Provide the (x, y) coordinate of the cell's center where the given text is located.  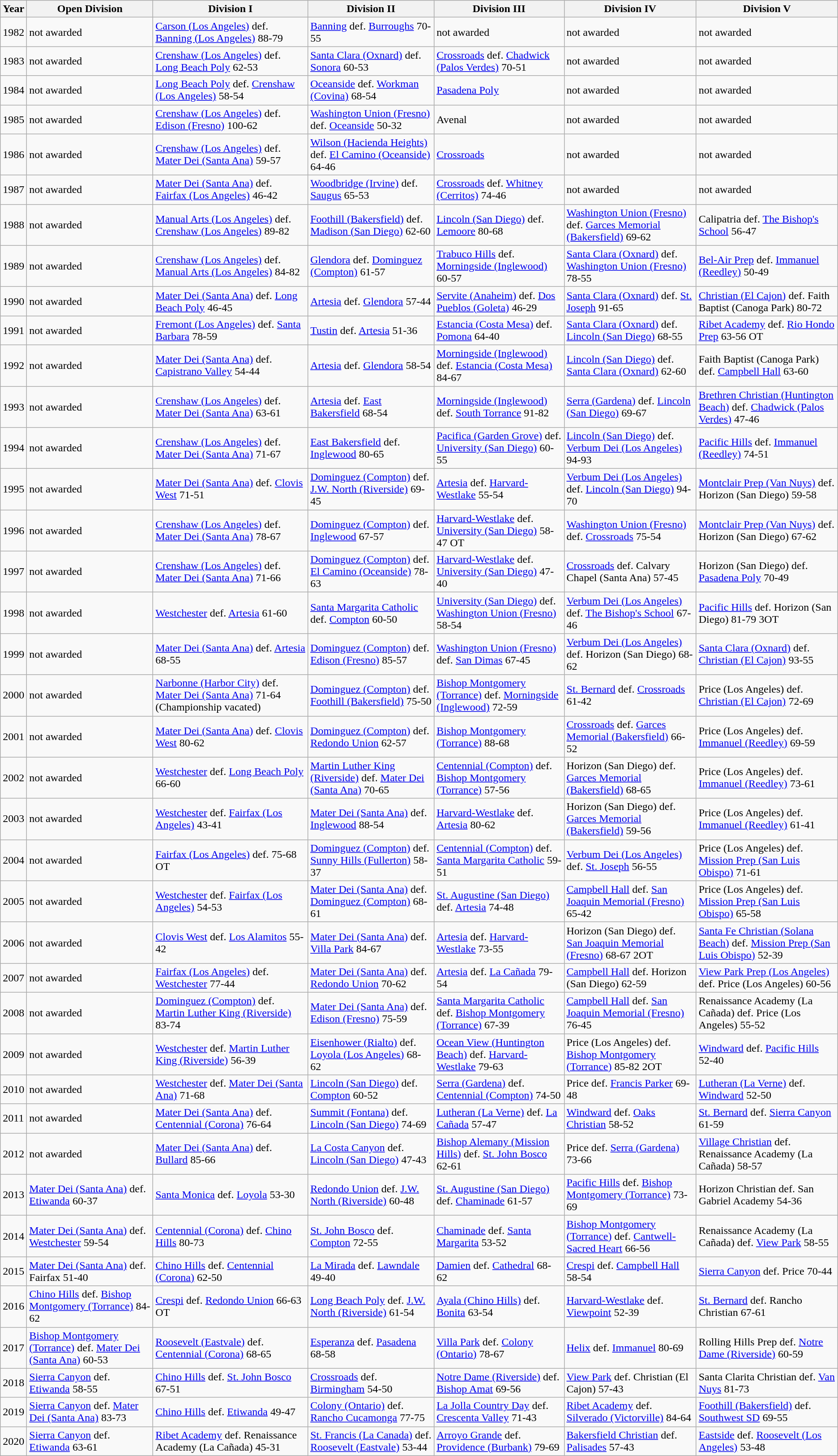
Notre Dame (Riverside) def. Bishop Amat 69-56 (499, 1383)
Washington Union (Fresno) def. Garces Memorial (Bakersfield) 69-62 (630, 225)
Avenal (499, 119)
Wilson (Hacienda Heights) def. El Camino (Oceanside) 64-46 (371, 154)
Renaissance Academy (La Cañada) def. View Park 58-55 (767, 1236)
1991 (13, 330)
Dominguez (Compton) def. Martin Luther King (Riverside) 83-74 (231, 1013)
Westchester def. Fairfax (Los Angeles) 54-53 (231, 901)
La Jolla Country Day def. Crescenta Valley 71-43 (499, 1412)
Sierra Canyon def. Etiwanda 58-55 (90, 1383)
2013 (13, 1195)
Harvard-Westlake def. University (San Diego) 47-40 (499, 572)
Horizon (San Diego) def. San Joaquin Memorial (Fresno) 68-67 2OT (630, 942)
2019 (13, 1412)
Horizon (San Diego) def. Pasadena Poly 70-49 (767, 572)
Crespi def. Redondo Union 66-63 OT (231, 1306)
Faith Baptist (Canoga Park) def. Campbell Hall 63-60 (767, 365)
Pacifica (Garden Grove) def. University (San Diego) 60-55 (499, 448)
Crenshaw (Los Angeles) def. Long Beach Poly 62-53 (231, 61)
Dominguez (Compton) def. Redondo Union 62-57 (371, 737)
Lutheran (La Verne) def. Windward 52-50 (767, 1090)
Carson (Los Angeles) def. Banning (Los Angeles) 88-79 (231, 32)
Roosevelt (Eastvale) def. Centennial (Corona) 68-65 (231, 1348)
St. Bernard def. Rancho Christian 67-61 (767, 1306)
Narbonne (Harbor City) def. Mater Dei (Santa Ana) 71-64 (Championship vacated) (231, 695)
1988 (13, 225)
Santa Margarita Catholic def. Bishop Montgomery (Torrance) 67-39 (499, 1013)
Serra (Gardena) def. Centennial (Compton) 74-50 (499, 1090)
Verbum Dei (Los Angeles) def. Horizon (San Diego) 68-62 (630, 654)
1992 (13, 365)
Crossroads def. Whitney (Cerritos) 74-46 (499, 190)
Verbum Dei (Los Angeles) def. The Bishop's School 67-46 (630, 613)
2016 (13, 1306)
Manual Arts (Los Angeles) def. Crenshaw (Los Angeles) 89-82 (231, 225)
Chino Hills def. Centennial (Corona) 62-50 (231, 1272)
Village Christian def. Renaissance Academy (La Cañada) 58-57 (767, 1154)
Fairfax (Los Angeles) def. Westchester 77-44 (231, 978)
Santa Monica def. Loyola 53-30 (231, 1195)
Banning def. Burroughs 70-55 (371, 32)
2002 (13, 778)
Fremont (Los Angeles) def. Santa Barbara 78-59 (231, 330)
Mater Dei (Santa Ana) def. Edison (Fresno) 75-59 (371, 1013)
Dominguez (Compton) def. Foothill (Bakersfield) 75-50 (371, 695)
Santa Clara (Oxnard) def. Lincoln (San Diego) 68-55 (630, 330)
St. John Bosco def. Compton 72-55 (371, 1236)
Foothill (Bakersfield) def. Southwest SD 69-55 (767, 1412)
Horizon Christian def. San Gabriel Academy 54-36 (767, 1195)
Price (Los Angeles) def. Immanuel (Reedley) 61-41 (767, 819)
Crenshaw (Los Angeles) def. Mater Dei (Santa Ana) 63-61 (231, 407)
Bakersfield Christian def. Palisades 57-43 (630, 1441)
Windward def. Oaks Christian 58-52 (630, 1118)
Pasadena Poly (499, 90)
Windward def. Pacific Hills 52-40 (767, 1054)
Colony (Ontario) def. Rancho Cucamonga 77-75 (371, 1412)
Mater Dei (Santa Ana) def. Centennial (Corona) 76-64 (231, 1118)
Tustin def. Artesia 51-36 (371, 330)
1994 (13, 448)
St. Bernard def. Sierra Canyon 61-59 (767, 1118)
2011 (13, 1118)
2020 (13, 1441)
Bishop Alemany (Mission Hills) def. St. John Bosco 62-61 (499, 1154)
Dominguez (Compton) def. J.W. North (Riverside) 69-45 (371, 489)
Woodbridge (Irvine) def. Saugus 65-53 (371, 190)
Mater Dei (Santa Ana) def. Villa Park 84-67 (371, 942)
Mater Dei (Santa Ana) def. Etiwanda 60-37 (90, 1195)
Division III (499, 9)
Mater Dei (Santa Ana) def. Capistrano Valley 54-44 (231, 365)
Artesia def. Glendora 57-44 (371, 301)
Crenshaw (Los Angeles) def. Manual Arts (Los Angeles) 84-82 (231, 266)
Price (Los Angeles) def. Mission Prep (San Luis Obispo) 71-61 (767, 860)
Division I (231, 9)
Dominguez (Compton) def. El Camino (Oceanside) 78-63 (371, 572)
Crossroads def. Calvary Chapel (Santa Ana) 57-45 (630, 572)
2006 (13, 942)
Damien def. Cathedral 68-62 (499, 1272)
1996 (13, 531)
1995 (13, 489)
2007 (13, 978)
Santa Clara (Oxnard) def. St. Joseph 91-65 (630, 301)
East Bakersfield def. Inglewood 80-65 (371, 448)
Campbell Hall def. San Joaquin Memorial (Fresno) 76-45 (630, 1013)
Pacific Hills def. Bishop Montgomery (Torrance) 73-69 (630, 1195)
Chino Hills def. Etiwanda 49-47 (231, 1412)
1998 (13, 613)
1984 (13, 90)
Verbum Dei (Los Angeles) def. St. Joseph 56-55 (630, 860)
Verbum Dei (Los Angeles) def. Lincoln (San Diego) 94-70 (630, 489)
Morningside (Inglewood) def. South Torrance 91-82 (499, 407)
1987 (13, 190)
Bishop Montgomery (Torrance) def. Morningside (Inglewood) 72-59 (499, 695)
Washington Union (Fresno) def. Oceanside 50-32 (371, 119)
Mater Dei (Santa Ana) def. Clovis West 80-62 (231, 737)
Mater Dei (Santa Ana) def. Dominguez (Compton) 68-61 (371, 901)
Crossroads def. Chadwick (Palos Verdes) 70-51 (499, 61)
View Park def. Christian (El Cajon) 57-43 (630, 1383)
2015 (13, 1272)
2000 (13, 695)
Crossroads def. Birmingham 54-50 (371, 1383)
Dominguez (Compton) def. Inglewood 67-57 (371, 531)
Price def. Serra (Gardena) 73-66 (630, 1154)
Mater Dei (Santa Ana) def. Long Beach Poly 46-45 (231, 301)
2001 (13, 737)
Campbell Hall def. San Joaquin Memorial (Fresno) 65-42 (630, 901)
Centennial (Corona) def. Chino Hills 80-73 (231, 1236)
Trabuco Hills def. Morningside (Inglewood) 60-57 (499, 266)
Santa Clara (Oxnard) def. Sonora 60-53 (371, 61)
St. Bernard def. Crossroads 61-42 (630, 695)
Westchester def. Fairfax (Los Angeles) 43-41 (231, 819)
Serra (Gardena) def. Lincoln (San Diego) 69-67 (630, 407)
Lincoln (San Diego) def. Verbum Dei (Los Angeles) 94-93 (630, 448)
Lincoln (San Diego) def. Santa Clara (Oxnard) 62-60 (630, 365)
Westchester def. Artesia 61-60 (231, 613)
2012 (13, 1154)
Price (Los Angeles) def. Christian (El Cajon) 72-69 (767, 695)
Montclair Prep (Van Nuys) def. Horizon (San Diego) 67-62 (767, 531)
Year (13, 9)
Mater Dei (Santa Ana) def. Inglewood 88-54 (371, 819)
Open Division (90, 9)
Westchester def. Martin Luther King (Riverside) 56-39 (231, 1054)
Campbell Hall def. Horizon (San Diego) 62-59 (630, 978)
Harvard-Westlake def. Viewpoint 52-39 (630, 1306)
2003 (13, 819)
Rolling Hills Prep def. Notre Dame (Riverside) 60-59 (767, 1348)
Mater Dei (Santa Ana) def. Clovis West 71-51 (231, 489)
Artesia def. Harvard-Westlake 73-55 (499, 942)
Eastside def. Roosevelt (Los Angeles) 53-48 (767, 1441)
Arroyo Grande def. Providence (Burbank) 79-69 (499, 1441)
Redondo Union def. J.W. North (Riverside) 60-48 (371, 1195)
Eisenhower (Rialto) def. Loyola (Los Angeles) 68-62 (371, 1054)
Villa Park def. Colony (Ontario) 78-67 (499, 1348)
Division V (767, 9)
Ayala (Chino Hills) def. Bonita 63-54 (499, 1306)
Pacific Hills def. Immanuel (Reedley) 74-51 (767, 448)
Renaissance Academy (La Cañada) def. Price (Los Angeles) 55-52 (767, 1013)
Crenshaw (Los Angeles) def. Mater Dei (Santa Ana) 78-67 (231, 531)
Santa Clarita Christian def. Van Nuys 81-73 (767, 1383)
Santa Margarita Catholic def. Compton 60-50 (371, 613)
Chaminade def. Santa Margarita 53-52 (499, 1236)
1993 (13, 407)
2014 (13, 1236)
Horizon (San Diego) def. Garces Memorial (Bakersfield) 59-56 (630, 819)
Mater Dei (Santa Ana) def. Redondo Union 70-62 (371, 978)
Fairfax (Los Angeles) def. 75-68 OT (231, 860)
Washington Union (Fresno) def. San Dimas 67-45 (499, 654)
Harvard-Westlake def. University (San Diego) 58-47 OT (499, 531)
Horizon (San Diego) def. Garces Memorial (Bakersfield) 68-65 (630, 778)
1982 (13, 32)
Christian (El Cajon) def. Faith Baptist (Canoga Park) 80-72 (767, 301)
2017 (13, 1348)
Crespi def. Campbell Hall 58-54 (630, 1272)
Chino Hills def. St. John Bosco 67-51 (231, 1383)
Chino Hills def. Bishop Montgomery (Torrance) 84-62 (90, 1306)
Centennial (Compton) def. Santa Margarita Catholic 59-51 (499, 860)
Crossroads (499, 154)
Mater Dei (Santa Ana) def. Fairfax 51-40 (90, 1272)
Crenshaw (Los Angeles) def. Mater Dei (Santa Ana) 71-66 (231, 572)
Helix def. Immanuel 80-69 (630, 1348)
Estancia (Costa Mesa) def. Pomona 64-40 (499, 330)
Montclair Prep (Van Nuys) def. Horizon (San Diego) 59-58 (767, 489)
Dominguez (Compton) def. Sunny Hills (Fullerton) 58-37 (371, 860)
Lutheran (La Verne) def. La Cañada 57-47 (499, 1118)
Sierra Canyon def. Price 70-44 (767, 1272)
Ocean View (Huntington Beach) def. Harvard-Westlake 79-63 (499, 1054)
Santa Fe Christian (Solana Beach) def. Mission Prep (San Luis Obispo) 52-39 (767, 942)
Crenshaw (Los Angeles) def. Edison (Fresno) 100-62 (231, 119)
2005 (13, 901)
Brethren Christian (Huntington Beach) def. Chadwick (Palos Verdes) 47-46 (767, 407)
Sierra Canyon def. Mater Dei (Santa Ana) 83-73 (90, 1412)
Crossroads def. Garces Memorial (Bakersfield) 66-52 (630, 737)
Artesia def. East Bakersfield 68-54 (371, 407)
Sierra Canyon def. Etiwanda 63-61 (90, 1441)
Artesia def. Glendora 58-54 (371, 365)
St. Augustine (San Diego) def. Artesia 74-48 (499, 901)
Lincoln (San Diego) def. Compton 60-52 (371, 1090)
Harvard-Westlake def. Artesia 80-62 (499, 819)
Mater Dei (Santa Ana) def. Westchester 59-54 (90, 1236)
2004 (13, 860)
Price def. Francis Parker 69-48 (630, 1090)
Price (Los Angeles) def. Immanuel (Reedley) 69-59 (767, 737)
1999 (13, 654)
1986 (13, 154)
Division II (371, 9)
Division IV (630, 9)
Centennial (Compton) def. Bishop Montgomery (Torrance) 57-56 (499, 778)
View Park Prep (Los Angeles) def. Price (Los Angeles) 60-56 (767, 978)
Glendora def. Dominguez (Compton) 61-57 (371, 266)
Mater Dei (Santa Ana) def. Bullard 85-66 (231, 1154)
Bishop Montgomery (Torrance) def. Cantwell-Sacred Heart 66-56 (630, 1236)
Crenshaw (Los Angeles) def. Mater Dei (Santa Ana) 59-57 (231, 154)
Ribet Academy def. Renaissance Academy (La Cañada) 45-31 (231, 1441)
Bishop Montgomery (Torrance) def. Mater Dei (Santa Ana) 60-53 (90, 1348)
Servite (Anaheim) def. Dos Pueblos (Goleta) 46-29 (499, 301)
Santa Clara (Oxnard) def. Washington Union (Fresno) 78-55 (630, 266)
Calipatria def. The Bishop's School 56-47 (767, 225)
Price (Los Angeles) def. Immanuel (Reedley) 73-61 (767, 778)
Santa Clara (Oxnard) def. Christian (El Cajon) 93-55 (767, 654)
University (San Diego) def. Washington Union (Fresno) 58-54 (499, 613)
Martin Luther King (Riverside) def. Mater Dei (Santa Ana) 70-65 (371, 778)
Artesia def. La Cañada 79-54 (499, 978)
Summit (Fontana) def. Lincoln (San Diego) 74-69 (371, 1118)
1997 (13, 572)
1983 (13, 61)
La Mirada def. Lawndale 49-40 (371, 1272)
Lincoln (San Diego) def. Lemoore 80-68 (499, 225)
Ribet Academy def. Rio Hondo Prep 63-56 OT (767, 330)
Mater Dei (Santa Ana) def. Artesia 68-55 (231, 654)
Clovis West def. Los Alamitos 55-42 (231, 942)
1989 (13, 266)
St. Augustine (San Diego) def. Chaminade 61-57 (499, 1195)
Long Beach Poly def. Crenshaw (Los Angeles) 58-54 (231, 90)
2010 (13, 1090)
2008 (13, 1013)
St. Francis (La Canada) def. Roosevelt (Eastvale) 53-44 (371, 1441)
Westchester def. Mater Dei (Santa Ana) 71-68 (231, 1090)
Price (Los Angeles) def. Mission Prep (San Luis Obispo) 65-58 (767, 901)
1985 (13, 119)
La Costa Canyon def. Lincoln (San Diego) 47-43 (371, 1154)
Esperanza def. Pasadena 68-58 (371, 1348)
Pacific Hills def. Horizon (San Diego) 81-79 3OT (767, 613)
Artesia def. Harvard-Westlake 55-54 (499, 489)
Mater Dei (Santa Ana) def. Fairfax (Los Angeles) 46-42 (231, 190)
Dominguez (Compton) def. Edison (Fresno) 85-57 (371, 654)
Westchester def. Long Beach Poly 66-60 (231, 778)
2009 (13, 1054)
Oceanside def. Workman (Covina) 68-54 (371, 90)
Long Beach Poly def. J.W. North (Riverside) 61-54 (371, 1306)
Ribet Academy def. Silverado (Victorville) 84-64 (630, 1412)
1990 (13, 301)
Bel-Air Prep def. Immanuel (Reedley) 50-49 (767, 266)
Crenshaw (Los Angeles) def. Mater Dei (Santa Ana) 71-67 (231, 448)
Washington Union (Fresno) def. Crossroads 75-54 (630, 531)
Bishop Montgomery (Torrance) 88-68 (499, 737)
Morningside (Inglewood) def. Estancia (Costa Mesa) 84-67 (499, 365)
2018 (13, 1383)
Price (Los Angeles) def. Bishop Montgomery (Torrance) 85-82 2OT (630, 1054)
Foothill (Bakersfield) def. Madison (San Diego) 62-60 (371, 225)
